Locate the cell with the specified text and output its [x, y] center coordinate. 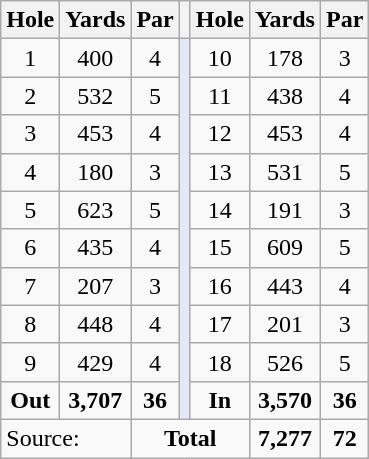
17 [220, 324]
609 [284, 248]
1 [30, 58]
Out [30, 400]
3,707 [96, 400]
443 [284, 286]
2 [30, 96]
438 [284, 96]
14 [220, 210]
7 [30, 286]
16 [220, 286]
3,570 [284, 400]
8 [30, 324]
7,277 [284, 438]
In [220, 400]
15 [220, 248]
72 [344, 438]
429 [96, 362]
10 [220, 58]
623 [96, 210]
178 [284, 58]
9 [30, 362]
448 [96, 324]
13 [220, 172]
191 [284, 210]
Source: [66, 438]
207 [96, 286]
180 [96, 172]
6 [30, 248]
435 [96, 248]
12 [220, 134]
532 [96, 96]
11 [220, 96]
531 [284, 172]
400 [96, 58]
18 [220, 362]
201 [284, 324]
Total [190, 438]
526 [284, 362]
